From the cell containing the given text, extract its center point as [X, Y] coordinate. 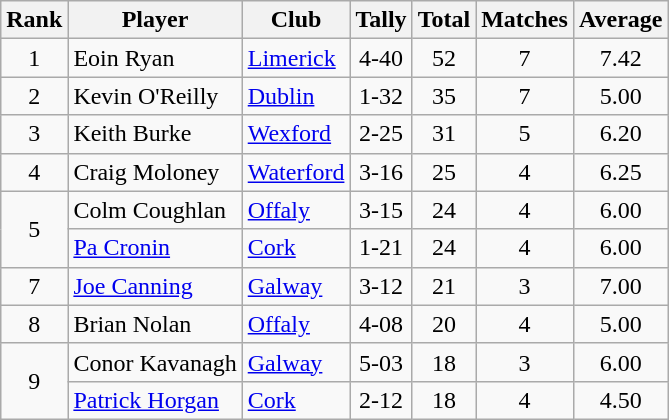
2 [34, 96]
7.00 [620, 286]
Patrick Horgan [155, 400]
Matches [525, 20]
6.25 [620, 172]
Limerick [296, 58]
3-12 [381, 286]
2-25 [381, 134]
Conor Kavanagh [155, 362]
Eoin Ryan [155, 58]
7.42 [620, 58]
Keith Burke [155, 134]
20 [444, 324]
4-08 [381, 324]
Craig Moloney [155, 172]
9 [34, 381]
Waterford [296, 172]
Joe Canning [155, 286]
Total [444, 20]
5-03 [381, 362]
52 [444, 58]
8 [34, 324]
Player [155, 20]
1-32 [381, 96]
35 [444, 96]
Brian Nolan [155, 324]
31 [444, 134]
Club [296, 20]
1-21 [381, 248]
3-15 [381, 210]
1 [34, 58]
3-16 [381, 172]
25 [444, 172]
Rank [34, 20]
4-40 [381, 58]
2-12 [381, 400]
Colm Coughlan [155, 210]
Dublin [296, 96]
Wexford [296, 134]
4.50 [620, 400]
Average [620, 20]
6.20 [620, 134]
Kevin O'Reilly [155, 96]
Pa Cronin [155, 248]
Tally [381, 20]
21 [444, 286]
